Extract the (x, y) coordinate from the center of the cell holding the provided text.  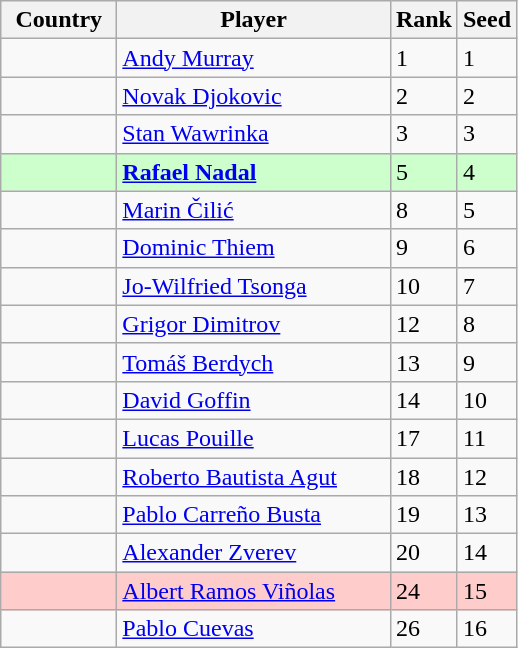
Novak Djokovic (254, 96)
19 (424, 515)
17 (424, 438)
Country (59, 20)
24 (424, 591)
Roberto Bautista Agut (254, 477)
Pablo Cuevas (254, 629)
Andy Murray (254, 58)
Player (254, 20)
Rank (424, 20)
Alexander Zverev (254, 553)
Pablo Carreño Busta (254, 515)
18 (424, 477)
Tomáš Berdych (254, 362)
David Goffin (254, 400)
Dominic Thiem (254, 248)
Seed (486, 20)
7 (486, 286)
Marin Čilić (254, 210)
15 (486, 591)
Rafael Nadal (254, 172)
26 (424, 629)
Jo-Wilfried Tsonga (254, 286)
Albert Ramos Viñolas (254, 591)
11 (486, 438)
20 (424, 553)
6 (486, 248)
Stan Wawrinka (254, 134)
16 (486, 629)
Grigor Dimitrov (254, 324)
4 (486, 172)
Lucas Pouille (254, 438)
